Determine the (X, Y) coordinate at the center of the cell enclosing the given text.  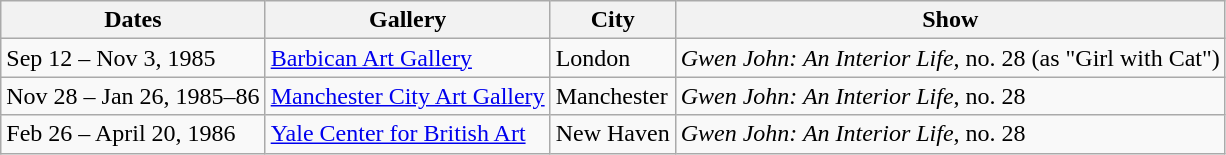
Dates (133, 20)
Show (950, 20)
London (612, 58)
Manchester (612, 96)
Barbican Art Gallery (408, 58)
Gallery (408, 20)
City (612, 20)
Feb 26 – April 20, 1986 (133, 134)
Yale Center for British Art (408, 134)
Gwen John: An Interior Life, no. 28 (as "Girl with Cat") (950, 58)
Nov 28 – Jan 26, 1985–86 (133, 96)
New Haven (612, 134)
Sep 12 – Nov 3, 1985 (133, 58)
Manchester City Art Gallery (408, 96)
